Return (x, y) of the center of cell containing provided text 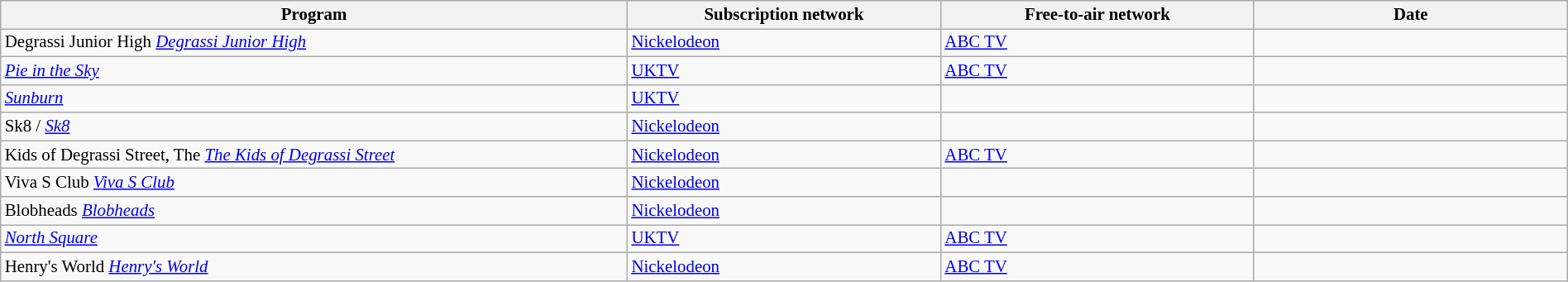
Free-to-air network (1097, 15)
Blobheads Blobheads (314, 211)
Viva S Club Viva S Club (314, 183)
Pie in the Sky (314, 70)
Program (314, 15)
Sunburn (314, 98)
Subscription network (784, 15)
Date (1411, 15)
Sk8 / Sk8 (314, 127)
Henry's World Henry's World (314, 266)
Degrassi Junior High Degrassi Junior High (314, 42)
Kids of Degrassi Street, The The Kids of Degrassi Street (314, 155)
North Square (314, 238)
